Provide the [x, y] coordinate of the cell's center where the given text is located.  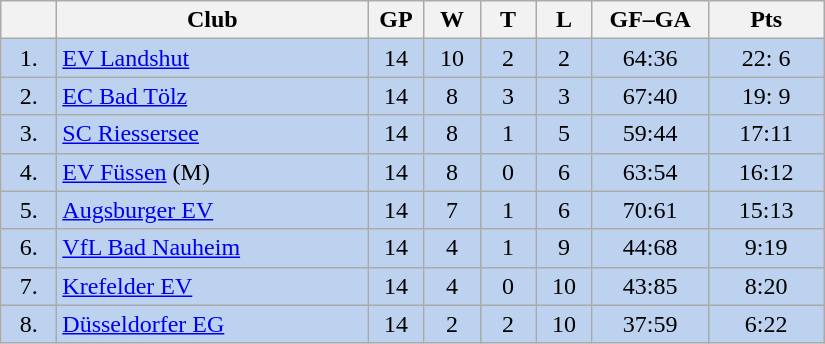
4. [29, 172]
EC Bad Tölz [212, 96]
67:40 [650, 96]
5. [29, 210]
Club [212, 20]
VfL Bad Nauheim [212, 248]
2. [29, 96]
7 [452, 210]
Düsseldorfer EG [212, 324]
16:12 [766, 172]
Pts [766, 20]
6. [29, 248]
15:13 [766, 210]
19: 9 [766, 96]
5 [564, 134]
64:36 [650, 58]
L [564, 20]
63:54 [650, 172]
GF–GA [650, 20]
1. [29, 58]
8:20 [766, 286]
44:68 [650, 248]
22: 6 [766, 58]
59:44 [650, 134]
9:19 [766, 248]
70:61 [650, 210]
43:85 [650, 286]
SC Riessersee [212, 134]
T [508, 20]
GP [396, 20]
EV Landshut [212, 58]
3. [29, 134]
Krefelder EV [212, 286]
17:11 [766, 134]
W [452, 20]
7. [29, 286]
EV Füssen (M) [212, 172]
Augsburger EV [212, 210]
37:59 [650, 324]
6:22 [766, 324]
9 [564, 248]
8. [29, 324]
